Capture the cell that displays the provided text and extract its (x, y) central coordinate. 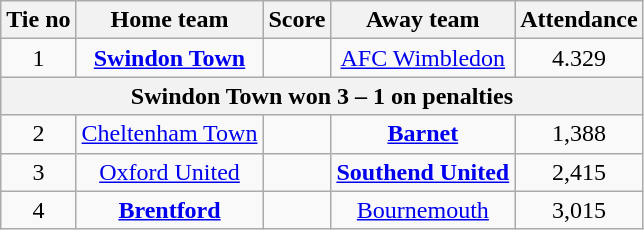
Swindon Town won 3 – 1 on penalties (322, 96)
4 (38, 210)
1,388 (579, 134)
Tie no (38, 20)
3 (38, 172)
Away team (423, 20)
Score (297, 20)
Oxford United (170, 172)
Attendance (579, 20)
2,415 (579, 172)
Southend United (423, 172)
2 (38, 134)
Home team (170, 20)
Cheltenham Town (170, 134)
Bournemouth (423, 210)
1 (38, 58)
AFC Wimbledon (423, 58)
3,015 (579, 210)
4.329 (579, 58)
Swindon Town (170, 58)
Brentford (170, 210)
Barnet (423, 134)
